Extract the [x, y] coordinate from the center of the cell holding the provided text.  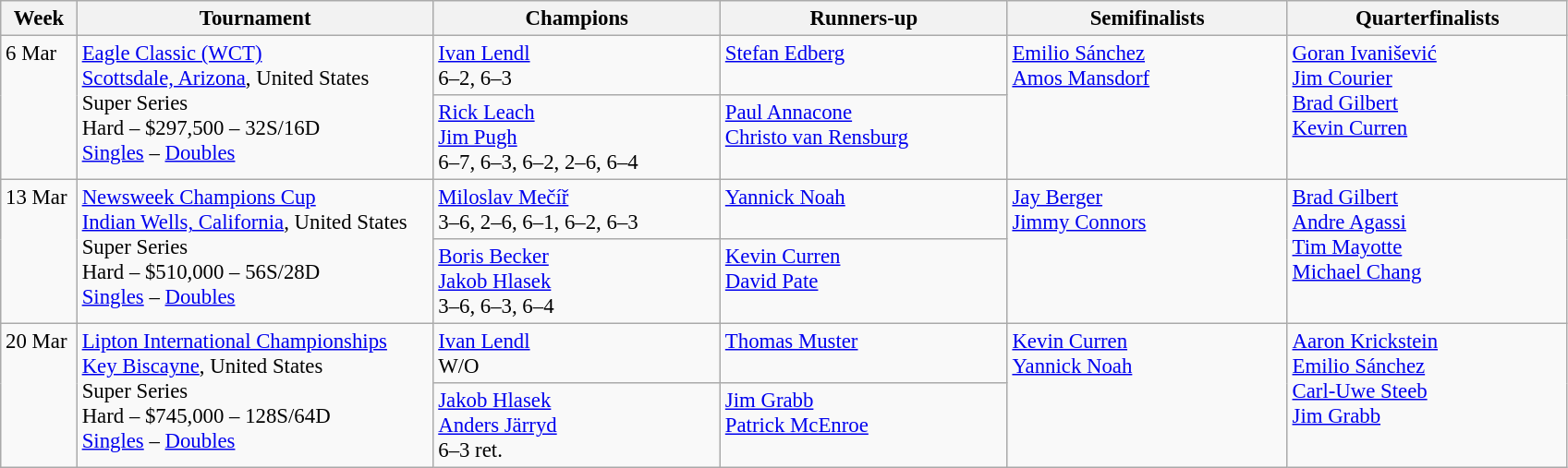
Emilio Sánchez Amos Mansdorf [1148, 108]
20 Mar [39, 396]
Eagle Classic (WCT)Scottsdale, Arizona, United States Super Series Hard – $297,500 – 32S/16DSingles – Doubles [255, 108]
Newsweek Champions CupIndian Wells, California, United States Super Series Hard – $510,000 – 56S/28DSingles – Doubles [255, 252]
Lipton International ChampionshipsKey Biscayne, United States Super Series Hard – $745,000 – 128S/64DSingles – Doubles [255, 396]
Thomas Muster [865, 354]
Ivan Lendl6–2, 6–3 [577, 66]
Miloslav Mečíř3–6, 2–6, 6–1, 6–2, 6–3 [577, 210]
Runners-up [865, 18]
Boris Becker Jakob Hlasek 3–6, 6–3, 6–4 [577, 282]
Rick Leach Jim Pugh 6–7, 6–3, 6–2, 2–6, 6–4 [577, 138]
Goran Ivanišević Jim Courier Brad Gilbert Kevin Curren [1427, 108]
Yannick Noah [865, 210]
Stefan Edberg [865, 66]
Paul Annacone Christo van Rensburg [865, 138]
Semifinalists [1148, 18]
Kevin Curren Yannick Noah [1148, 396]
13 Mar [39, 252]
6 Mar [39, 108]
Jay Berger Jimmy Connors [1148, 252]
Aaron Krickstein Emilio Sánchez Carl-Uwe Steeb Jim Grabb [1427, 396]
Brad Gilbert Andre Agassi Tim Mayotte Michael Chang [1427, 252]
Champions [577, 18]
Kevin Curren David Pate [865, 282]
Tournament [255, 18]
Ivan LendlW/O [577, 354]
Quarterfinalists [1427, 18]
Week [39, 18]
